Detect which cell encompasses the target text, then output its [X, Y] center coordinate. 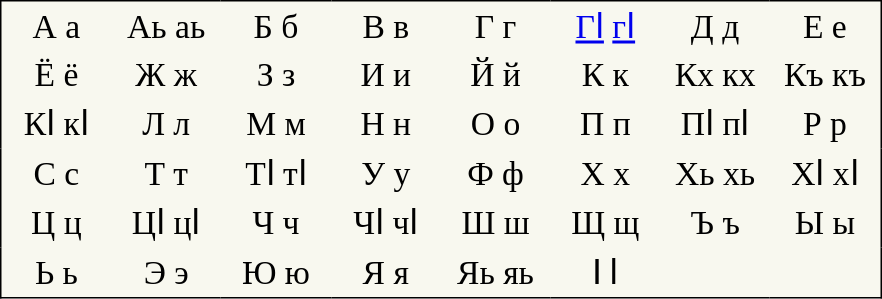
Ь ь [56, 273]
Ц ц [56, 223]
Д д [715, 26]
Ӏ ӏ [605, 273]
Пӏ пӏ [715, 124]
Ъ ъ [715, 223]
Ф ф [496, 173]
Тӏ тӏ [276, 173]
Кх кх [715, 75]
Кӏ кӏ [56, 124]
У у [386, 173]
Й й [496, 75]
Е е [826, 26]
З з [276, 75]
Щ щ [605, 223]
И и [386, 75]
С с [56, 173]
Л л [166, 124]
Ч ч [276, 223]
Аь аь [166, 26]
Р р [826, 124]
Ы ы [826, 223]
Ё ё [56, 75]
Гӏ гӏ [605, 26]
Н н [386, 124]
Хь хь [715, 173]
Ж ж [166, 75]
Ш ш [496, 223]
О о [496, 124]
К к [605, 75]
Б б [276, 26]
Х х [605, 173]
Чӏ чӏ [386, 223]
Я я [386, 273]
Къ къ [826, 75]
Цӏ цӏ [166, 223]
Ю ю [276, 273]
П п [605, 124]
М м [276, 124]
Яь яь [496, 273]
Г г [496, 26]
Э э [166, 273]
Хӏ хӏ [826, 173]
Т т [166, 173]
В в [386, 26]
А а [56, 26]
